Extract the (X, Y) coordinate from the center of the cell holding the provided text.  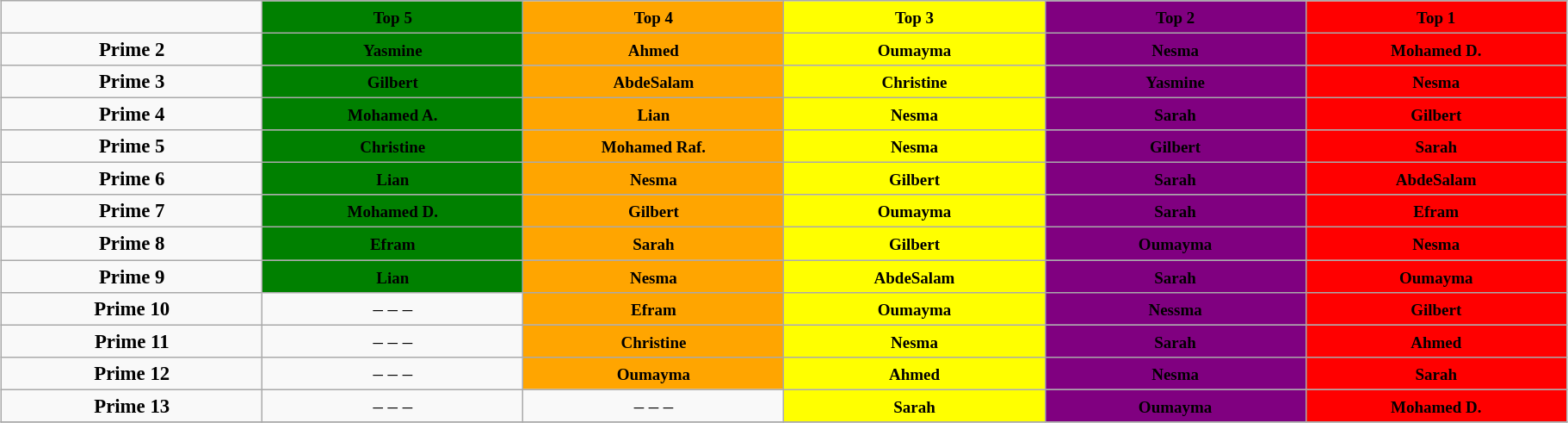
Prime 12 (133, 373)
Prime 9 (133, 277)
Mohamed Raf. (654, 146)
Top 1 (1435, 17)
Prime 11 (133, 341)
Prime 8 (133, 244)
Prime 13 (133, 406)
Prime 5 (133, 146)
Prime 2 (133, 50)
Top 5 (392, 17)
Top 4 (654, 17)
Nessma (1176, 308)
Prime 10 (133, 308)
Prime 3 (133, 82)
Prime 7 (133, 211)
Top 3 (914, 17)
Top 2 (1176, 17)
Prime 6 (133, 179)
Prime 4 (133, 115)
Mohamed A. (392, 115)
